Determine the [x, y] coordinate at the center of the cell enclosing the given text.  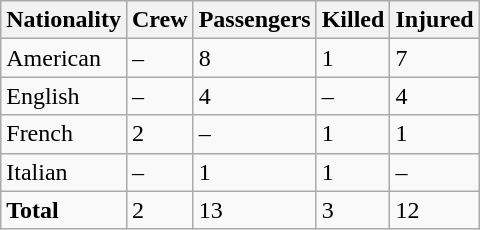
3 [353, 210]
7 [434, 58]
French [64, 134]
13 [254, 210]
Total [64, 210]
Italian [64, 172]
American [64, 58]
Crew [160, 20]
Nationality [64, 20]
English [64, 96]
Passengers [254, 20]
12 [434, 210]
Injured [434, 20]
8 [254, 58]
Killed [353, 20]
